Pinpoint the cell where the given text exists, returning its (X, Y) midpoint coordinate. 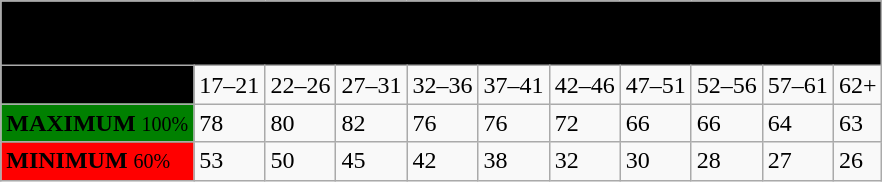
37–41 (514, 85)
AGE GROUP (98, 85)
52–56 (726, 85)
64 (798, 123)
45 (372, 161)
28 (726, 161)
82 (372, 123)
30 (656, 161)
50 (300, 161)
80 (300, 123)
MAXIMUM 100% (98, 123)
72 (584, 123)
32–36 (442, 85)
57–61 (798, 85)
17–21 (230, 85)
27–31 (372, 85)
42–46 (584, 85)
38 (514, 161)
32 (584, 161)
63 (858, 123)
53 (230, 161)
62+ (858, 85)
22–26 (300, 85)
SIT-UPS (2 minutes)MALE and FEMALE (442, 34)
27 (798, 161)
MINIMUM 60% (98, 161)
78 (230, 123)
42 (442, 161)
47–51 (656, 85)
26 (858, 161)
